Find where the given text appears and provide that cell's center as [X, Y] coordinate. 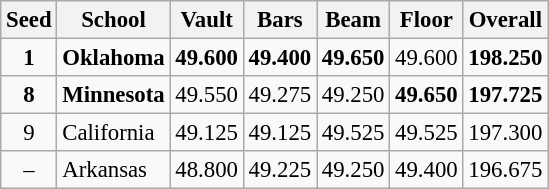
198.250 [506, 58]
Seed [29, 20]
48.800 [206, 170]
California [114, 133]
197.725 [506, 95]
School [114, 20]
8 [29, 95]
Overall [506, 20]
197.300 [506, 133]
49.275 [280, 95]
Floor [426, 20]
1 [29, 58]
49.225 [280, 170]
Vault [206, 20]
Beam [354, 20]
Minnesota [114, 95]
9 [29, 133]
Oklahoma [114, 58]
Arkansas [114, 170]
Bars [280, 20]
– [29, 170]
49.550 [206, 95]
196.675 [506, 170]
